Return the (x, y) coordinate for the center point of the cell that contains the specified text.  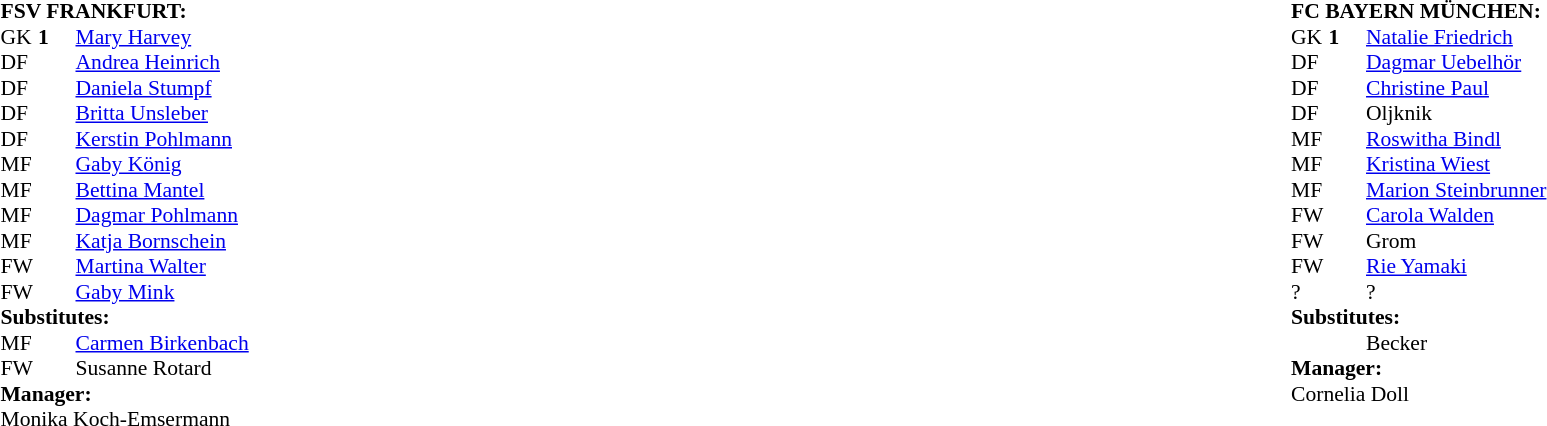
Andrea Heinrich (162, 63)
Kerstin Pohlmann (162, 139)
Roswitha Bindl (1456, 139)
Martina Walter (162, 267)
Dagmar Pohlmann (162, 215)
Kristina Wiest (1456, 165)
Mary Harvey (162, 37)
Natalie Friedrich (1456, 37)
Carmen Birkenbach (162, 343)
Gaby Mink (162, 292)
Grom (1456, 241)
Britta Unsleber (162, 113)
Bettina Mantel (162, 190)
Rie Yamaki (1456, 267)
Dagmar Uebelhör (1456, 63)
Becker (1456, 343)
Oljknik (1456, 113)
Carola Walden (1456, 215)
Katja Bornschein (162, 241)
Christine Paul (1456, 88)
Susanne Rotard (162, 369)
Gaby König (162, 165)
Marion Steinbrunner (1456, 190)
Cornelia Doll (1418, 394)
Daniela Stumpf (162, 88)
